Output the (x, y) coordinate of the center of the cell containing the given text.  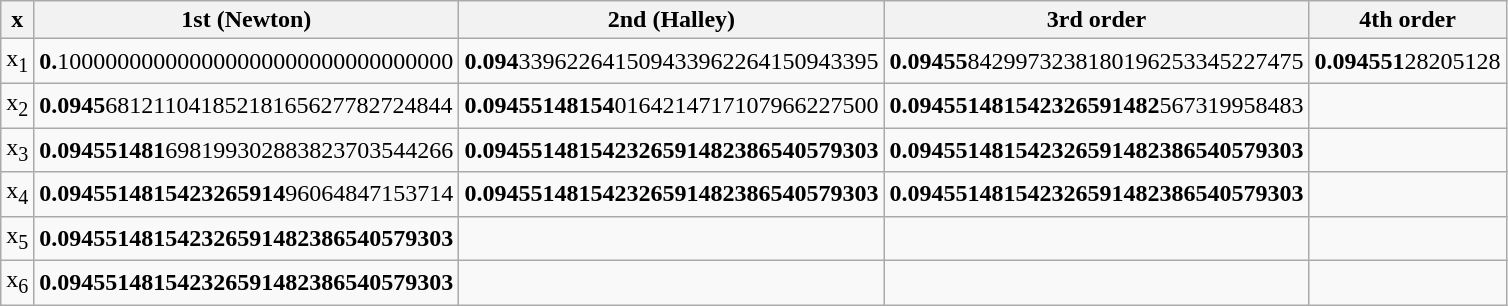
0.094551481542326591496064847153714 (246, 194)
x1 (18, 61)
x3 (18, 150)
2nd (Halley) (672, 20)
0.094568121104185218165627782724844 (246, 105)
0.094551481542326591482567319958483 (1096, 105)
0.09455128205128 (1408, 61)
x5 (18, 238)
3rd order (1096, 20)
0.094551481540164214717107966227500 (672, 105)
0.094558429973238180196253345227475 (1096, 61)
1st (Newton) (246, 20)
0.094339622641509433962264150943395 (672, 61)
x (18, 20)
4th order (1408, 20)
x4 (18, 194)
0.094551481698199302883823703544266 (246, 150)
0.100000000000000000000000000000000 (246, 61)
x2 (18, 105)
x6 (18, 283)
